Pinpoint the cell where the given text exists, returning its (X, Y) midpoint coordinate. 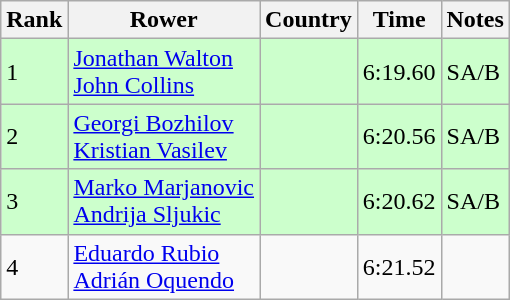
6:20.62 (399, 202)
Rank (34, 20)
6:19.60 (399, 72)
3 (34, 202)
Notes (475, 20)
1 (34, 72)
Georgi BozhilovKristian Vasilev (164, 136)
Time (399, 20)
Jonathan WaltonJohn Collins (164, 72)
6:20.56 (399, 136)
4 (34, 266)
6:21.52 (399, 266)
Eduardo RubioAdrián Oquendo (164, 266)
Marko MarjanovicAndrija Sljukic (164, 202)
Rower (164, 20)
Country (309, 20)
2 (34, 136)
